Extract the [X, Y] coordinate from the center of the cell holding the provided text.  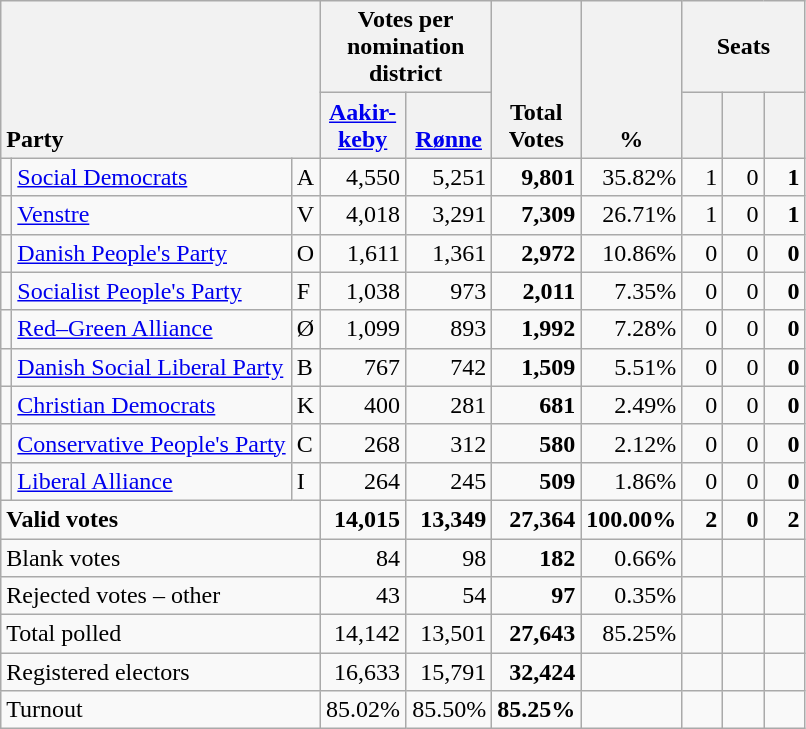
K [305, 405]
Votes per nomination district [406, 47]
Total Votes [536, 80]
2.12% [632, 443]
9,801 [536, 177]
681 [536, 405]
A [305, 177]
580 [536, 443]
Party [160, 80]
Christian Democrats [152, 405]
400 [363, 405]
281 [449, 405]
16,633 [363, 672]
742 [449, 367]
2,972 [536, 253]
I [305, 481]
26.71% [632, 215]
13,501 [449, 634]
15,791 [449, 672]
O [305, 253]
98 [449, 557]
Red–Green Alliance [152, 329]
1,611 [363, 253]
Aakir- keby [363, 126]
1,992 [536, 329]
182 [536, 557]
Blank votes [160, 557]
27,364 [536, 519]
% [632, 80]
Turnout [160, 710]
7.35% [632, 291]
1,038 [363, 291]
14,142 [363, 634]
100.00% [632, 519]
84 [363, 557]
268 [363, 443]
Danish Social Liberal Party [152, 367]
13,349 [449, 519]
312 [449, 443]
27,643 [536, 634]
893 [449, 329]
264 [363, 481]
0.35% [632, 596]
1,361 [449, 253]
2,011 [536, 291]
F [305, 291]
Rønne [449, 126]
10.86% [632, 253]
4,018 [363, 215]
V [305, 215]
7.28% [632, 329]
Valid votes [160, 519]
7,309 [536, 215]
43 [363, 596]
Registered electors [160, 672]
Venstre [152, 215]
Rejected votes – other [160, 596]
35.82% [632, 177]
54 [449, 596]
Liberal Alliance [152, 481]
C [305, 443]
85.02% [363, 710]
Social Democrats [152, 177]
1,099 [363, 329]
14,015 [363, 519]
245 [449, 481]
B [305, 367]
Total polled [160, 634]
Conservative People's Party [152, 443]
97 [536, 596]
Danish People's Party [152, 253]
Ø [305, 329]
32,424 [536, 672]
3,291 [449, 215]
0.66% [632, 557]
5,251 [449, 177]
509 [536, 481]
Socialist People's Party [152, 291]
85.50% [449, 710]
1.86% [632, 481]
4,550 [363, 177]
5.51% [632, 367]
767 [363, 367]
973 [449, 291]
2.49% [632, 405]
Seats [744, 47]
1,509 [536, 367]
